Locate the cell with the specified text and output its [X, Y] center coordinate. 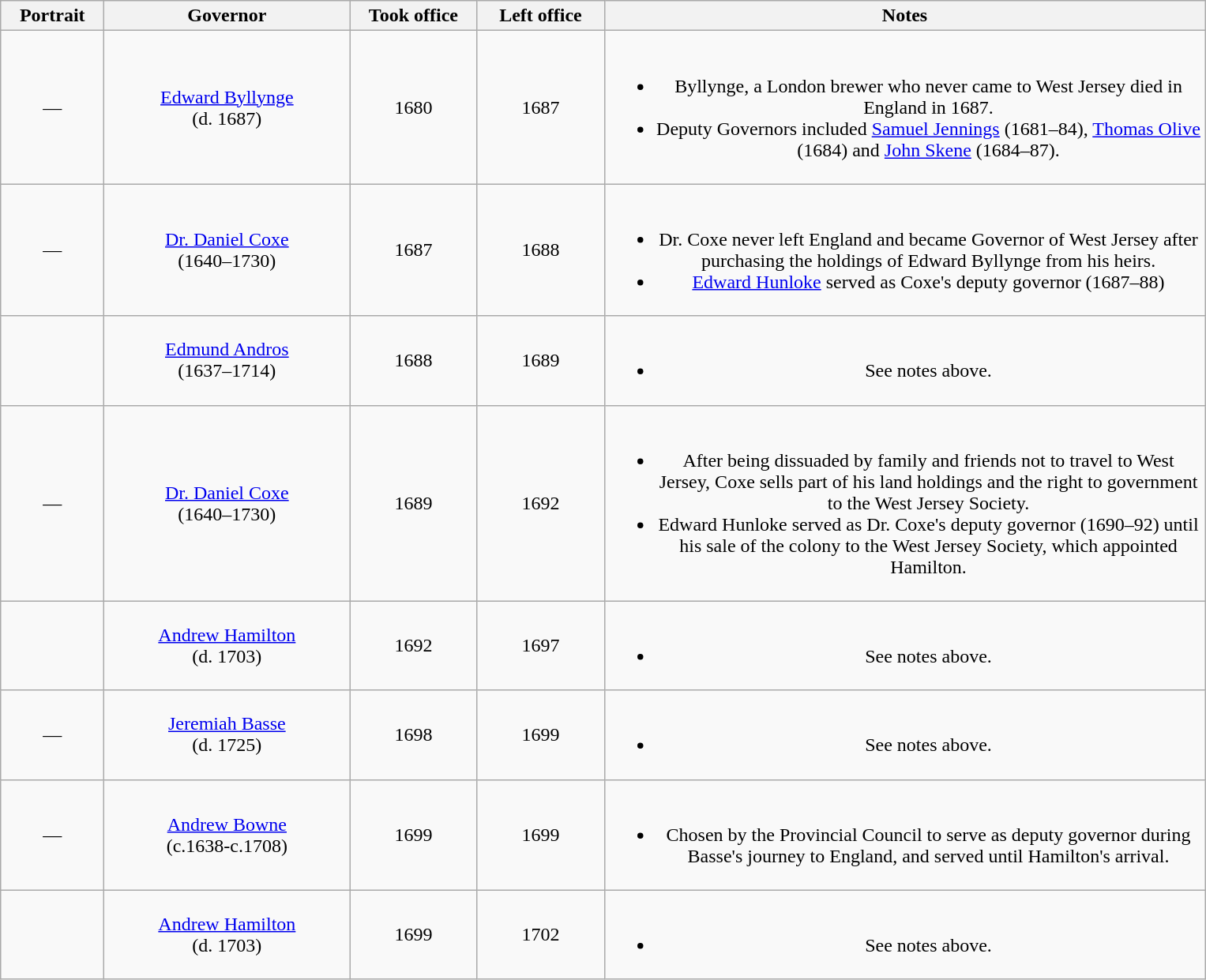
Jeremiah Basse (d. 1725) [227, 734]
1702 [540, 935]
Edmund Andros (1637–1714) [227, 360]
1680 [414, 107]
1697 [540, 646]
Andrew Bowne (c.1638-c.1708) [227, 835]
Notes [905, 16]
Left office [540, 16]
Edward Byllynge (d. 1687) [227, 107]
1698 [414, 734]
Governor [227, 16]
Portrait [52, 16]
Chosen by the Provincial Council to serve as deputy governor during Basse's journey to England, and served until Hamilton's arrival. [905, 835]
Took office [414, 16]
